Find where the given text appears and provide that cell's center as [X, Y] coordinate. 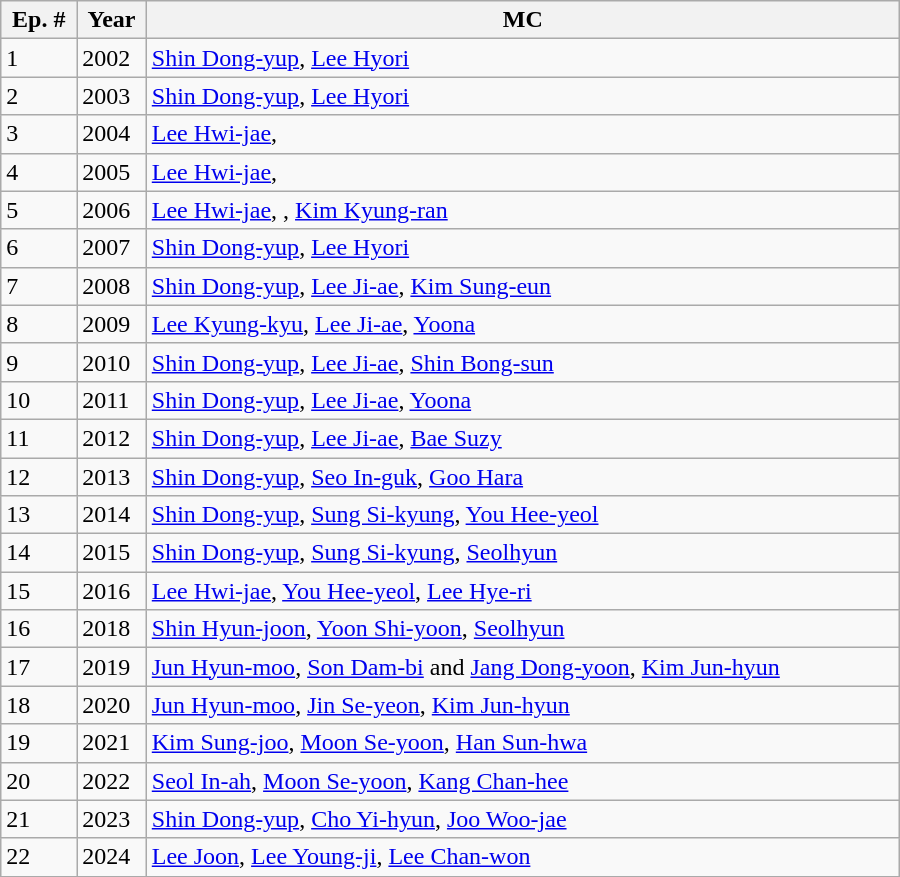
16 [39, 629]
Shin Dong-yup, Sung Si-kyung, You Hee-yeol [522, 515]
18 [39, 705]
2019 [112, 667]
9 [39, 362]
Shin Dong-yup, Lee Ji-ae, Yoona [522, 400]
2009 [112, 324]
Year [112, 20]
13 [39, 515]
2006 [112, 210]
2005 [112, 172]
3 [39, 134]
Lee Hwi-jae, You Hee-yeol, Lee Hye-ri [522, 591]
2014 [112, 515]
Lee Kyung-kyu, Lee Ji-ae, Yoona [522, 324]
7 [39, 286]
2008 [112, 286]
15 [39, 591]
2011 [112, 400]
12 [39, 477]
14 [39, 553]
Shin Dong-yup, Lee Ji-ae, Kim Sung-eun [522, 286]
8 [39, 324]
2003 [112, 96]
21 [39, 819]
Shin Dong-yup, Lee Ji-ae, Shin Bong-sun [522, 362]
2023 [112, 819]
Lee Hwi-jae, , Kim Kyung-ran [522, 210]
Kim Sung-joo, Moon Se-yoon, Han Sun-hwa [522, 743]
Shin Dong-yup, Lee Ji-ae, Bae Suzy [522, 438]
1 [39, 58]
2016 [112, 591]
2024 [112, 857]
Ep. # [39, 20]
6 [39, 248]
2022 [112, 781]
2015 [112, 553]
4 [39, 172]
2012 [112, 438]
Seol In-ah, Moon Se-yoon, Kang Chan-hee [522, 781]
Jun Hyun-moo, Son Dam-bi and Jang Dong-yoon, Kim Jun-hyun [522, 667]
11 [39, 438]
2002 [112, 58]
Shin Dong-yup, Seo In-guk, Goo Hara [522, 477]
Shin Dong-yup, Sung Si-kyung, Seolhyun [522, 553]
10 [39, 400]
Shin Dong-yup, Cho Yi-hyun, Joo Woo-jae [522, 819]
19 [39, 743]
2020 [112, 705]
Jun Hyun-moo, Jin Se-yeon, Kim Jun-hyun [522, 705]
MC [522, 20]
2021 [112, 743]
2010 [112, 362]
2018 [112, 629]
2 [39, 96]
22 [39, 857]
2013 [112, 477]
17 [39, 667]
20 [39, 781]
5 [39, 210]
Lee Joon, Lee Young-ji, Lee Chan-won [522, 857]
Shin Hyun-joon, Yoon Shi-yoon, Seolhyun [522, 629]
2007 [112, 248]
2004 [112, 134]
